Detect which cell encompasses the target text, then output its (x, y) center coordinate. 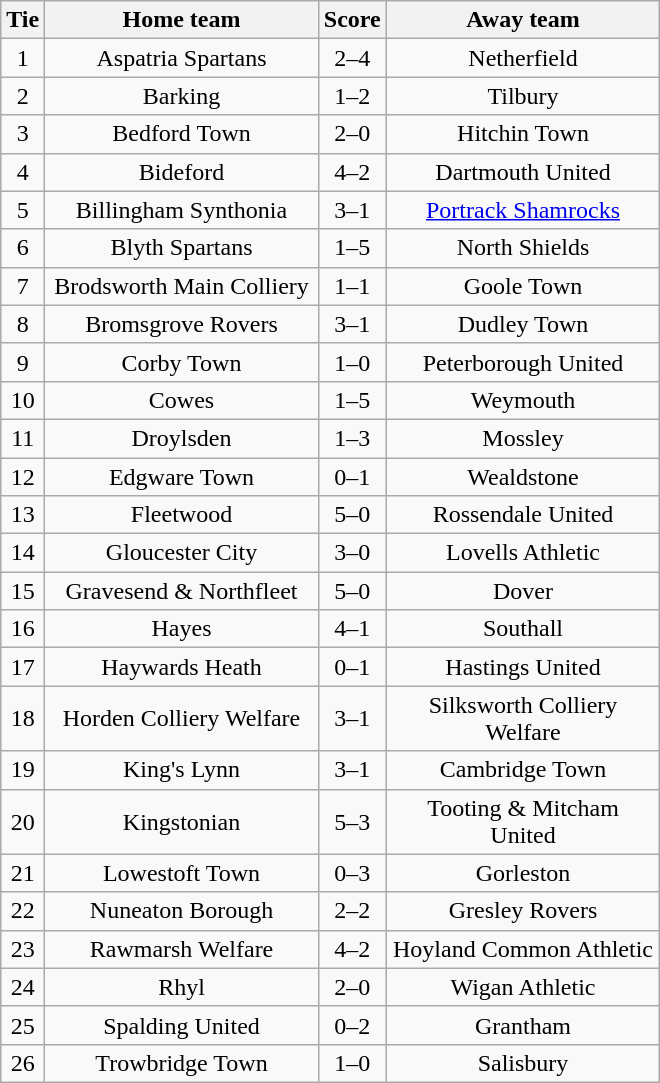
3–0 (352, 553)
18 (23, 718)
Bedford Town (182, 134)
North Shields (523, 248)
Barking (182, 96)
Salisbury (523, 1063)
Lovells Athletic (523, 553)
Hitchin Town (523, 134)
Gorleston (523, 873)
23 (23, 949)
Goole Town (523, 286)
Fleetwood (182, 515)
4 (23, 172)
Tie (23, 20)
11 (23, 438)
Hoyland Common Athletic (523, 949)
0–2 (352, 1025)
Dartmouth United (523, 172)
19 (23, 770)
Hayes (182, 629)
Horden Colliery Welfare (182, 718)
20 (23, 822)
17 (23, 667)
Gravesend & Northfleet (182, 591)
2–2 (352, 911)
8 (23, 324)
4–1 (352, 629)
Trowbridge Town (182, 1063)
6 (23, 248)
Netherfield (523, 58)
King's Lynn (182, 770)
Lowestoft Town (182, 873)
Dover (523, 591)
Gresley Rovers (523, 911)
Southall (523, 629)
2–4 (352, 58)
26 (23, 1063)
1–1 (352, 286)
Tooting & Mitcham United (523, 822)
15 (23, 591)
10 (23, 400)
24 (23, 987)
Rawmarsh Welfare (182, 949)
Cambridge Town (523, 770)
Weymouth (523, 400)
Nuneaton Borough (182, 911)
Away team (523, 20)
1–3 (352, 438)
Blyth Spartans (182, 248)
Silksworth Colliery Welfare (523, 718)
1 (23, 58)
7 (23, 286)
1–2 (352, 96)
16 (23, 629)
Bromsgrove Rovers (182, 324)
Rossendale United (523, 515)
2 (23, 96)
Wealdstone (523, 477)
Mossley (523, 438)
Kingstonian (182, 822)
Droylsden (182, 438)
21 (23, 873)
Spalding United (182, 1025)
Home team (182, 20)
Score (352, 20)
9 (23, 362)
Rhyl (182, 987)
Billingham Synthonia (182, 210)
Cowes (182, 400)
Hastings United (523, 667)
Haywards Heath (182, 667)
5–3 (352, 822)
Edgware Town (182, 477)
14 (23, 553)
Gloucester City (182, 553)
Wigan Athletic (523, 987)
Corby Town (182, 362)
22 (23, 911)
0–3 (352, 873)
Portrack Shamrocks (523, 210)
Peterborough United (523, 362)
5 (23, 210)
Dudley Town (523, 324)
25 (23, 1025)
Bideford (182, 172)
Aspatria Spartans (182, 58)
13 (23, 515)
3 (23, 134)
Grantham (523, 1025)
12 (23, 477)
Brodsworth Main Colliery (182, 286)
Tilbury (523, 96)
